Extract the (X, Y) coordinate from the center of the cell holding the provided text.  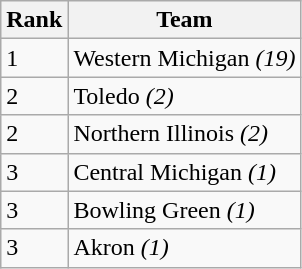
Bowling Green (1) (184, 210)
Team (184, 20)
Western Michigan (19) (184, 58)
1 (34, 58)
Akron (1) (184, 248)
Toledo (2) (184, 96)
Rank (34, 20)
Central Michigan (1) (184, 172)
Northern Illinois (2) (184, 134)
